From the cell containing the given text, extract its center point as [x, y] coordinate. 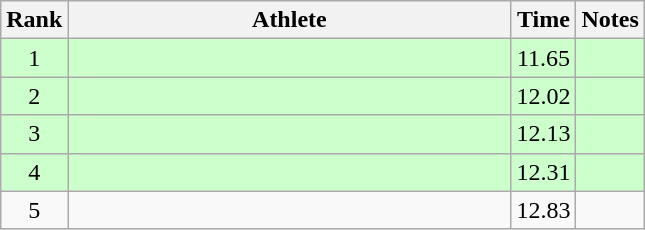
1 [34, 58]
Notes [610, 20]
2 [34, 96]
5 [34, 210]
Rank [34, 20]
3 [34, 134]
12.31 [544, 172]
11.65 [544, 58]
12.83 [544, 210]
Time [544, 20]
12.13 [544, 134]
Athlete [290, 20]
12.02 [544, 96]
4 [34, 172]
